Return the (x, y) coordinate for the center point of the cell that contains the specified text.  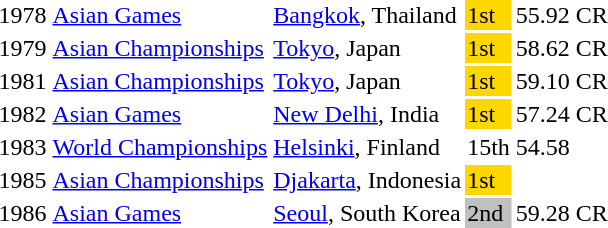
15th (489, 147)
World Championships (160, 147)
Bangkok, Thailand (368, 15)
Seoul, South Korea (368, 213)
2nd (489, 213)
Helsinki, Finland (368, 147)
Djakarta, Indonesia (368, 180)
New Delhi, India (368, 114)
